Find where the given text appears and provide that cell's center as [x, y] coordinate. 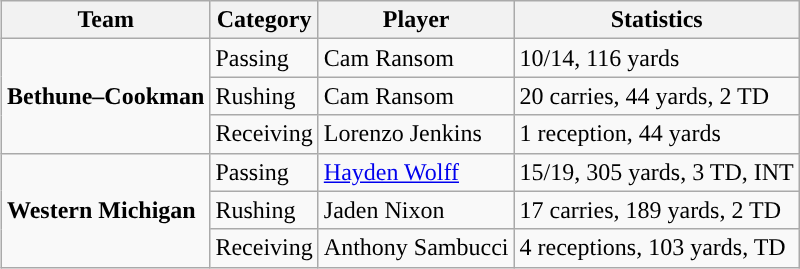
Hayden Wolff [416, 172]
15/19, 305 yards, 3 TD, INT [656, 172]
Team [105, 20]
Bethune–Cookman [105, 96]
17 carries, 189 yards, 2 TD [656, 210]
20 carries, 44 yards, 2 TD [656, 96]
Statistics [656, 20]
Western Michigan [105, 210]
Jaden Nixon [416, 210]
Anthony Sambucci [416, 248]
10/14, 116 yards [656, 58]
1 reception, 44 yards [656, 134]
Lorenzo Jenkins [416, 134]
Player [416, 20]
Category [264, 20]
4 receptions, 103 yards, TD [656, 248]
